Detect which cell encompasses the target text, then output its (X, Y) center coordinate. 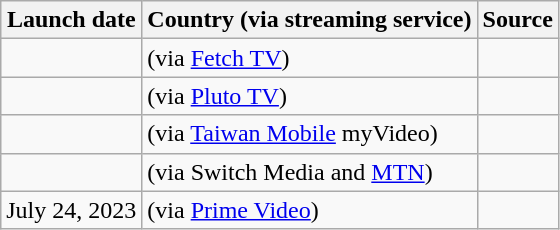
(via Pluto TV) (310, 96)
(via Fetch TV) (310, 58)
(via Switch Media and MTN) (310, 172)
Country (via streaming service) (310, 20)
(via Taiwan Mobile myVideo) (310, 134)
July 24, 2023 (72, 210)
(via Prime Video) (310, 210)
Source (518, 20)
Launch date (72, 20)
